Extract the [x, y] coordinate from the center of the cell holding the provided text.  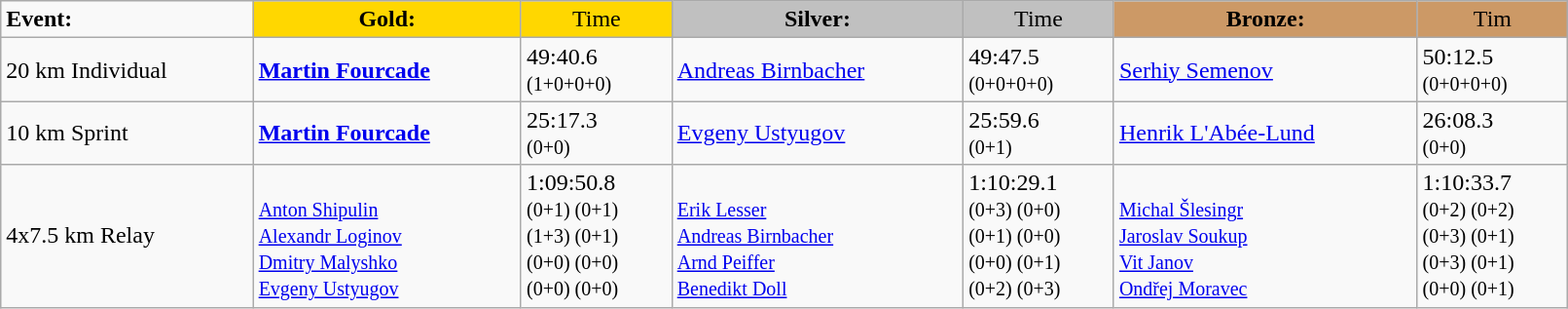
Andreas Birnbacher [818, 70]
1:09:50.8(0+1) (0+1)(1+3) (0+1)(0+0) (0+0)(0+0) (0+0) [596, 236]
49:40.6(1+0+0+0) [596, 70]
Serhiy Semenov [1265, 70]
Michal ŠlesingrJaroslav SoukupVit JanovOndřej Moravec [1265, 236]
Henrik L'Abée-Lund [1265, 133]
1:10:33.7(0+2) (0+2)(0+3) (0+1)(0+3) (0+1)(0+0) (0+1) [1493, 236]
Event: [127, 19]
20 km Individual [127, 70]
Tim [1493, 19]
Anton ShipulinAlexandr LoginovDmitry MalyshkoEvgeny Ustyugov [387, 236]
Bronze: [1265, 19]
4x7.5 km Relay [127, 236]
25:17.3(0+0) [596, 133]
25:59.6(0+1) [1039, 133]
26:08.3(0+0) [1493, 133]
Erik LesserAndreas BirnbacherArnd PeifferBenedikt Doll [818, 236]
Gold: [387, 19]
50:12.5(0+0+0+0) [1493, 70]
Silver: [818, 19]
1:10:29.1(0+3) (0+0)(0+1) (0+0)(0+0) (0+1)(0+2) (0+3) [1039, 236]
10 km Sprint [127, 133]
Evgeny Ustyugov [818, 133]
49:47.5(0+0+0+0) [1039, 70]
